Scan for the cell matching the given text and deliver its [x, y] coordinate at center. 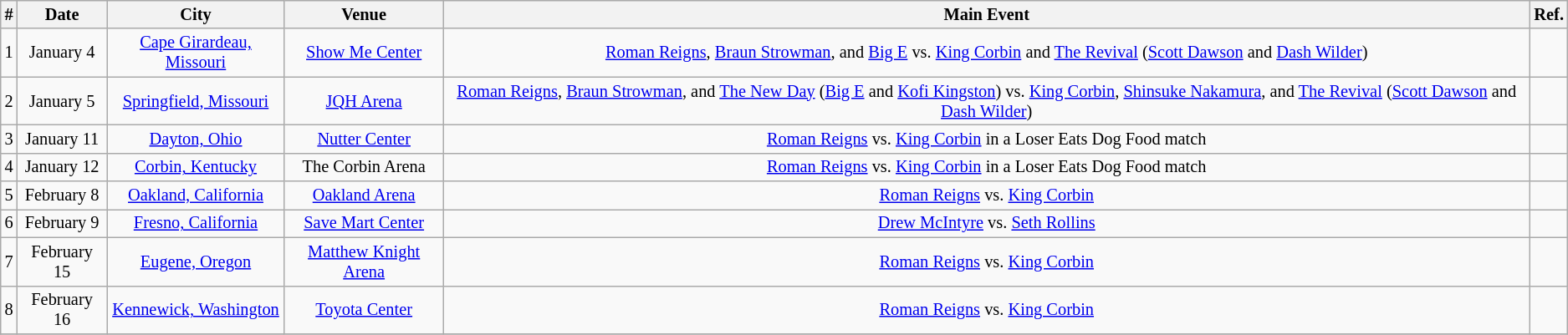
January 4 [62, 53]
February 8 [62, 195]
Show Me Center [363, 53]
JQH Arena [363, 101]
Drew McIntyre vs. Seth Rollins [987, 223]
January 11 [62, 139]
Springfield, Missouri [196, 101]
Fresno, California [196, 223]
1 [9, 53]
Toyota Center [363, 310]
Corbin, Kentucky [196, 167]
Ref. [1549, 14]
3 [9, 139]
4 [9, 167]
January 12 [62, 167]
January 5 [62, 101]
February 15 [62, 261]
7 [9, 261]
Eugene, Oregon [196, 261]
Save Mart Center [363, 223]
Dayton, Ohio [196, 139]
6 [9, 223]
Venue [363, 14]
8 [9, 310]
Date [62, 14]
The Corbin Arena [363, 167]
Roman Reigns, Braun Strowman, and Big E vs. King Corbin and The Revival (Scott Dawson and Dash Wilder) [987, 53]
Main Event [987, 14]
City [196, 14]
Nutter Center [363, 139]
February 9 [62, 223]
Oakland, California [196, 195]
2 [9, 101]
February 16 [62, 310]
Oakland Arena [363, 195]
Cape Girardeau, Missouri [196, 53]
5 [9, 195]
# [9, 14]
Kennewick, Washington [196, 310]
Matthew Knight Arena [363, 261]
